Find where the given text appears and provide that cell's center as [x, y] coordinate. 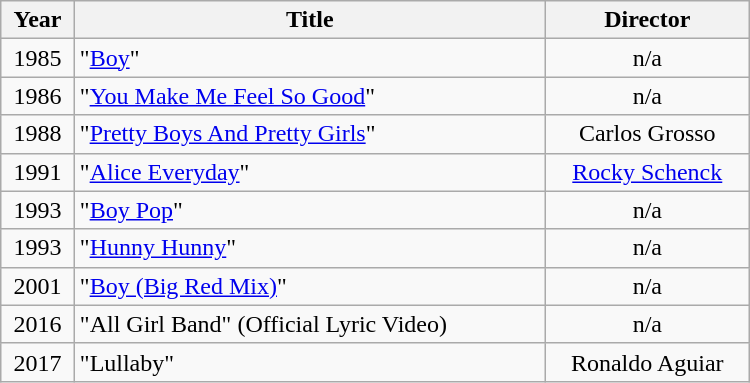
"Boy Pop" [310, 210]
Director [647, 20]
"You Make Me Feel So Good" [310, 96]
2001 [38, 286]
2017 [38, 362]
"Alice Everyday" [310, 172]
"Pretty Boys And Pretty Girls" [310, 134]
"Boy (Big Red Mix)" [310, 286]
1991 [38, 172]
Rocky Schenck [647, 172]
"Boy" [310, 58]
1988 [38, 134]
Title [310, 20]
"All Girl Band" (Official Lyric Video) [310, 324]
1986 [38, 96]
"Lullaby" [310, 362]
2016 [38, 324]
Year [38, 20]
1985 [38, 58]
Ronaldo Aguiar [647, 362]
"Hunny Hunny" [310, 248]
Carlos Grosso [647, 134]
